Return [x, y] of the center of cell containing provided text 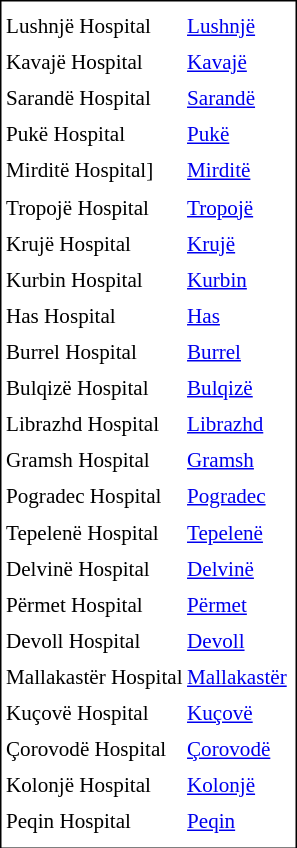
Mallakastër Hospital [94, 677]
Kuçovë [237, 714]
Delvinë [237, 569]
Devoll Hospital [94, 641]
Mirditë Hospital] [94, 171]
Bulqizë Hospital [94, 388]
Devoll [237, 641]
Librazhd [237, 424]
Burrel [237, 352]
Mirditë [237, 171]
Tepelenë Hospital [94, 533]
Delvinë Hospital [94, 569]
Gramsh Hospital [94, 460]
Krujë [237, 243]
Tropojë [237, 207]
Pogradec [237, 497]
Krujë Hospital [94, 243]
Mallakastër [237, 677]
Lushnjë [237, 26]
Kavajë Hospital [94, 63]
Has [237, 316]
Has Hospital [94, 316]
Kurbin Hospital [94, 280]
Bulqizë [237, 388]
Përmet Hospital [94, 605]
Përmet [237, 605]
Peqin [237, 822]
Kolonjë [237, 786]
Çorovodë Hospital [94, 750]
Kavajë [237, 63]
Lushnjë Hospital [94, 26]
Peqin Hospital [94, 822]
Tepelenë [237, 533]
Kuçovë Hospital [94, 714]
Çorovodë [237, 750]
Kolonjë Hospital [94, 786]
Kurbin [237, 280]
Pukë [237, 135]
Sarandë [237, 99]
Pogradec Hospital [94, 497]
Sarandë Hospital [94, 99]
Burrel Hospital [94, 352]
Tropojë Hospital [94, 207]
Gramsh [237, 460]
Pukë Hospital [94, 135]
Librazhd Hospital [94, 424]
